Return the [X, Y] coordinate for the center point of the cell that contains the specified text.  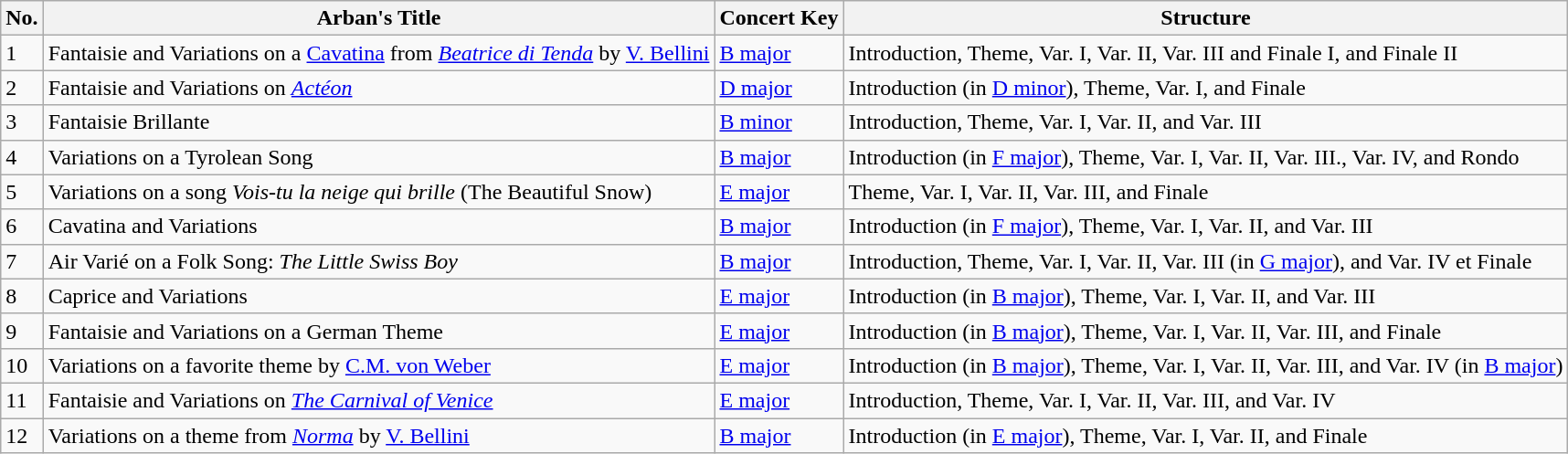
B minor [779, 122]
Introduction (in E major), Theme, Var. I, Var. II, and Finale [1206, 436]
Structure [1206, 18]
Fantaisie Brillante [378, 122]
Introduction, Theme, Var. I, Var. II, Var. III, and Var. IV [1206, 400]
Fantaisie and Variations on a German Theme [378, 331]
Fantaisie and Variations on a Cavatina from Beatrice di Tenda by V. Bellini [378, 53]
5 [22, 192]
2 [22, 88]
D major [779, 88]
Fantaisie and Variations on Actéon [378, 88]
Introduction (in F major), Theme, Var. I, Var. II, and Var. III [1206, 227]
Arban's Title [378, 18]
Caprice and Variations [378, 296]
Introduction (in B major), Theme, Var. I, Var. II, and Var. III [1206, 296]
9 [22, 331]
Variations on a song Vois-tu la neige qui brille (The Beautiful Snow) [378, 192]
Fantaisie and Variations on The Carnival of Venice [378, 400]
10 [22, 365]
Air Varié on a Folk Song: The Little Swiss Boy [378, 261]
6 [22, 227]
11 [22, 400]
Introduction, Theme, Var. I, Var. II, Var. III (in G major), and Var. IV et Finale [1206, 261]
Introduction, Theme, Var. I, Var. II, Var. III and Finale I, and Finale II [1206, 53]
Cavatina and Variations [378, 227]
Variations on a theme from Norma by V. Bellini [378, 436]
Introduction (in F major), Theme, Var. I, Var. II, Var. III., Var. IV, and Rondo [1206, 157]
7 [22, 261]
Variations on a Tyrolean Song [378, 157]
Concert Key [779, 18]
Introduction, Theme, Var. I, Var. II, and Var. III [1206, 122]
12 [22, 436]
1 [22, 53]
4 [22, 157]
No. [22, 18]
8 [22, 296]
Introduction (in B major), Theme, Var. I, Var. II, Var. III, and Var. IV (in B major) [1206, 365]
3 [22, 122]
Theme, Var. I, Var. II, Var. III, and Finale [1206, 192]
Variations on a favorite theme by C.M. von Weber [378, 365]
Introduction (in D minor), Theme, Var. I, and Finale [1206, 88]
Introduction (in B major), Theme, Var. I, Var. II, Var. III, and Finale [1206, 331]
